Identify which cell holds the provided text, then report its [X, Y] central coordinate. 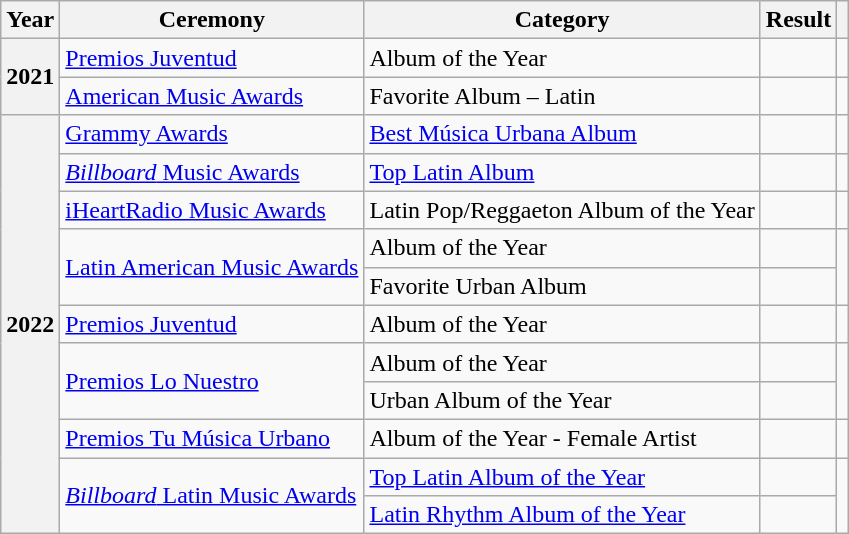
2022 [30, 324]
Top Latin Album of the Year [562, 477]
Premios Lo Nuestro [212, 381]
Grammy Awards [212, 134]
Latin Rhythm Album of the Year [562, 515]
American Music Awards [212, 96]
Latin Pop/Reggaeton Album of the Year [562, 210]
Billboard Latin Music Awards [212, 496]
Premios Tu Música Urbano [212, 438]
Latin American Music Awards [212, 267]
Year [30, 20]
Favorite Album – Latin [562, 96]
Best Música Urbana Album [562, 134]
Billboard Music Awards [212, 172]
Album of the Year - Female Artist [562, 438]
iHeartRadio Music Awards [212, 210]
Ceremony [212, 20]
Favorite Urban Album [562, 286]
Category [562, 20]
Urban Album of the Year [562, 400]
Top Latin Album [562, 172]
Result [798, 20]
2021 [30, 77]
